Return the [X, Y] coordinate for the center point of the cell that contains the specified text.  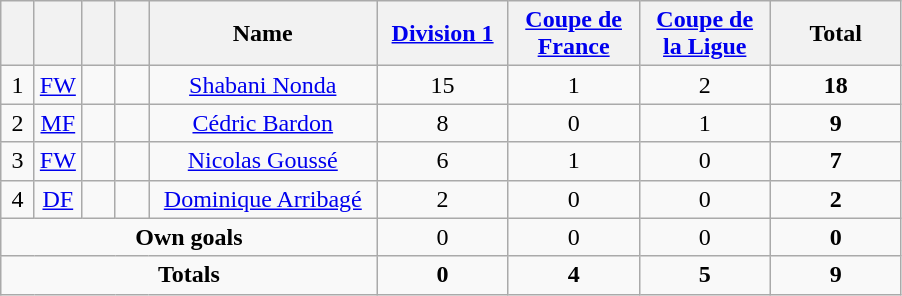
18 [836, 85]
DF [58, 199]
Totals [189, 275]
Nicolas Goussé [262, 161]
Cédric Bardon [262, 123]
8 [442, 123]
MF [58, 123]
Coupe de la Ligue [704, 34]
15 [442, 85]
Shabani Nonda [262, 85]
Coupe de France [574, 34]
7 [836, 161]
Name [262, 34]
5 [704, 275]
3 [18, 161]
6 [442, 161]
Division 1 [442, 34]
Total [836, 34]
Dominique Arribagé [262, 199]
Own goals [189, 237]
